For the text-containing cell, return its midpoint in (X, Y) coordinate format. 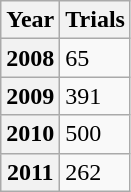
500 (96, 134)
2008 (30, 58)
65 (96, 58)
Year (30, 20)
391 (96, 96)
2009 (30, 96)
Trials (96, 20)
262 (96, 172)
2010 (30, 134)
2011 (30, 172)
